Locate the cell with the specified text and output its [X, Y] center coordinate. 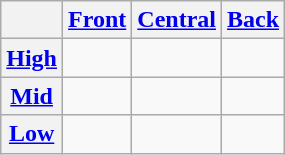
Mid [32, 96]
Low [32, 134]
Back [254, 20]
Front [98, 20]
High [32, 58]
Central [177, 20]
